Provide the (X, Y) coordinate of the cell's center where the given text is located.  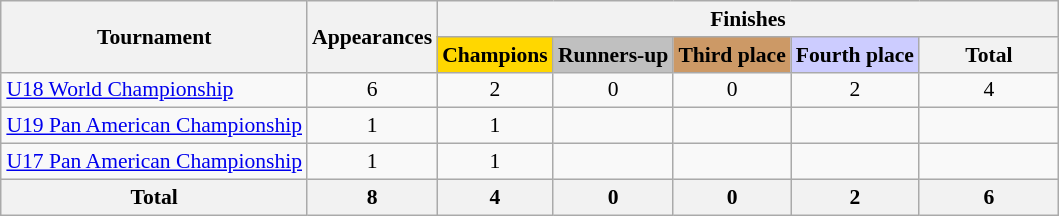
Runners-up (613, 55)
U17 Pan American Championship (154, 162)
U18 World Championship (154, 90)
Fourth place (855, 55)
Finishes (748, 19)
U19 Pan American Championship (154, 126)
Third place (732, 55)
Appearances (372, 36)
Tournament (154, 36)
8 (372, 197)
Champions (495, 55)
